Provide the (X, Y) coordinate of the cell's center where the given text is located.  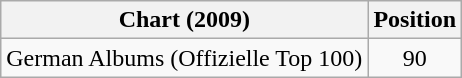
Chart (2009) (184, 20)
German Albums (Offizielle Top 100) (184, 58)
Position (415, 20)
90 (415, 58)
